From the cell containing the given text, extract its center point as (x, y) coordinate. 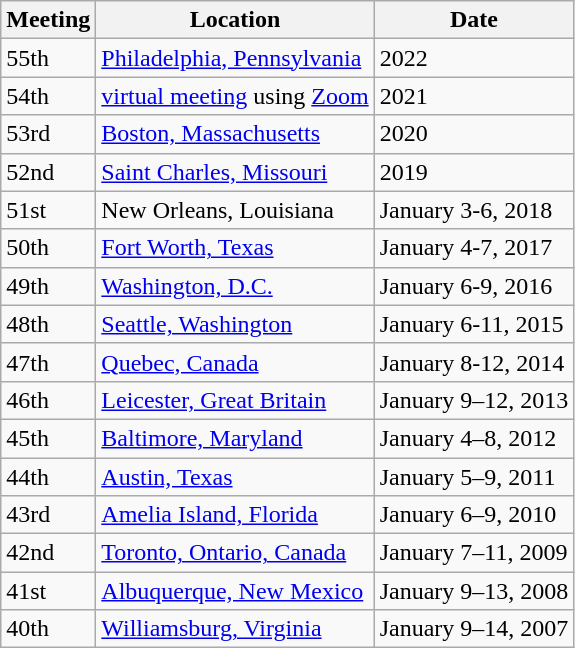
44th (48, 477)
Boston, Massachusetts (235, 134)
virtual meeting using Zoom (235, 96)
January 9–12, 2013 (474, 400)
2022 (474, 58)
January 3-6, 2018 (474, 210)
54th (48, 96)
January 6-11, 2015 (474, 324)
Quebec, Canada (235, 362)
Baltimore, Maryland (235, 438)
51st (48, 210)
55th (48, 58)
January 6–9, 2010 (474, 515)
Saint Charles, Missouri (235, 172)
Fort Worth, Texas (235, 248)
Leicester, Great Britain (235, 400)
53rd (48, 134)
40th (48, 629)
Albuquerque, New Mexico (235, 591)
46th (48, 400)
45th (48, 438)
Meeting (48, 20)
Philadelphia, Pennsylvania (235, 58)
2019 (474, 172)
49th (48, 286)
January 4-7, 2017 (474, 248)
2021 (474, 96)
2020 (474, 134)
Williamsburg, Virginia (235, 629)
41st (48, 591)
Date (474, 20)
January 9–13, 2008 (474, 591)
42nd (48, 553)
Austin, Texas (235, 477)
January 9–14, 2007 (474, 629)
Seattle, Washington (235, 324)
Location (235, 20)
January 6-9, 2016 (474, 286)
January 7–11, 2009 (474, 553)
New Orleans, Louisiana (235, 210)
43rd (48, 515)
January 8-12, 2014 (474, 362)
Amelia Island, Florida (235, 515)
47th (48, 362)
48th (48, 324)
Washington, D.C. (235, 286)
January 5–9, 2011 (474, 477)
January 4–8, 2012 (474, 438)
52nd (48, 172)
50th (48, 248)
Toronto, Ontario, Canada (235, 553)
